Output the [x, y] coordinate of the center of the cell containing the given text.  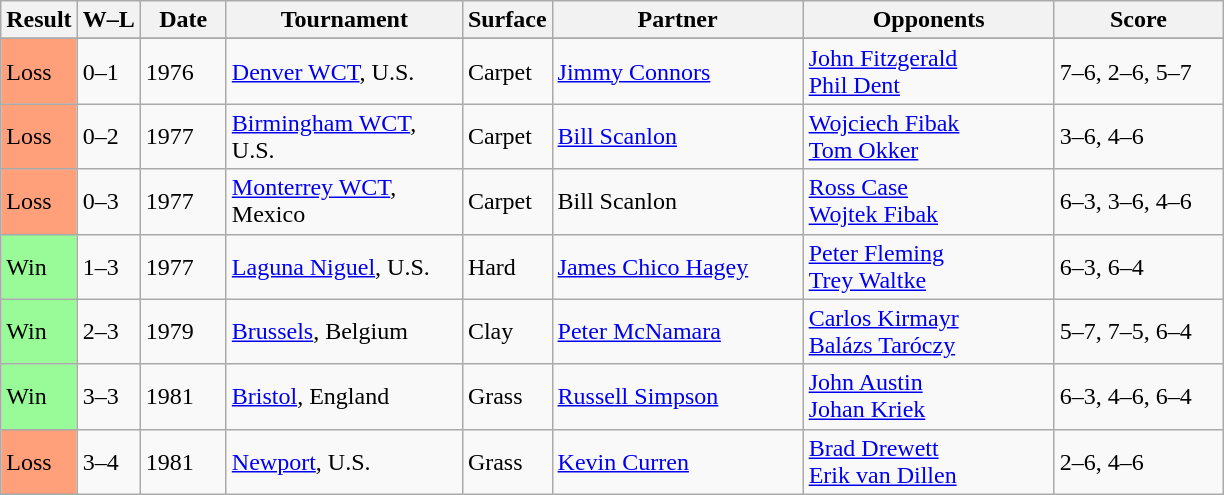
Denver WCT, U.S. [344, 72]
James Chico Hagey [678, 266]
6–3, 6–4 [1138, 266]
0–1 [108, 72]
Kevin Curren [678, 462]
W–L [108, 20]
Partner [678, 20]
John Austin Johan Kriek [928, 396]
7–6, 2–6, 5–7 [1138, 72]
Bristol, England [344, 396]
1979 [183, 332]
6–3, 3–6, 4–6 [1138, 202]
Birmingham WCT, U.S. [344, 136]
6–3, 4–6, 6–4 [1138, 396]
John Fitzgerald Phil Dent [928, 72]
Score [1138, 20]
2–6, 4–6 [1138, 462]
0–2 [108, 136]
3–4 [108, 462]
Carlos Kirmayr Balázs Taróczy [928, 332]
5–7, 7–5, 6–4 [1138, 332]
Brussels, Belgium [344, 332]
1976 [183, 72]
Result [39, 20]
Peter McNamara [678, 332]
Laguna Niguel, U.S. [344, 266]
2–3 [108, 332]
Clay [507, 332]
Tournament [344, 20]
Jimmy Connors [678, 72]
0–3 [108, 202]
Hard [507, 266]
Peter Fleming Trey Waltke [928, 266]
Opponents [928, 20]
Date [183, 20]
1–3 [108, 266]
Monterrey WCT, Mexico [344, 202]
Russell Simpson [678, 396]
Newport, U.S. [344, 462]
Surface [507, 20]
Brad Drewett Erik van Dillen [928, 462]
Wojciech Fibak Tom Okker [928, 136]
3–3 [108, 396]
3–6, 4–6 [1138, 136]
Ross Case Wojtek Fibak [928, 202]
